Capture the cell that displays the provided text and extract its [X, Y] central coordinate. 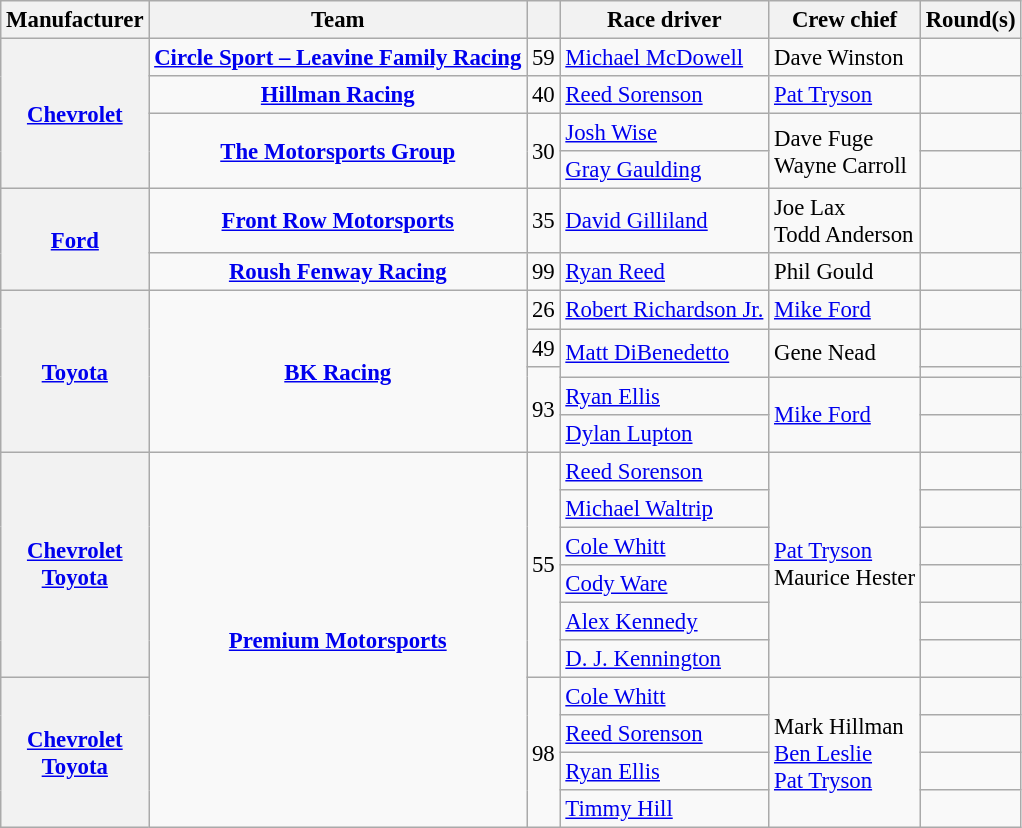
30 [544, 152]
Dave Fuge Wayne Carroll [845, 152]
Gray Gaulding [664, 170]
Front Row Motorsports [338, 222]
Josh Wise [664, 133]
Matt DiBenedetto [664, 353]
Manufacturer [75, 20]
Dave Winston [845, 58]
26 [544, 310]
Ford [75, 240]
Timmy Hill [664, 809]
Robert Richardson Jr. [664, 310]
55 [544, 565]
35 [544, 222]
Chevrolet [75, 114]
Dylan Lupton [664, 433]
BK Racing [338, 372]
93 [544, 409]
Michael McDowell [664, 58]
Pat Tryson [845, 95]
98 [544, 753]
David Gilliland [664, 222]
59 [544, 58]
49 [544, 348]
Joe Lax Todd Anderson [845, 222]
99 [544, 273]
Roush Fenway Racing [338, 273]
Circle Sport – Leavine Family Racing [338, 58]
D. J. Kennington [664, 659]
Hillman Racing [338, 95]
Toyota [75, 372]
Crew chief [845, 20]
Premium Motorsports [338, 640]
Mark Hillman Ben Leslie Pat Tryson [845, 753]
Alex Kennedy [664, 621]
Cody Ware [664, 584]
Pat Tryson Maurice Hester [845, 565]
Ryan Reed [664, 273]
The Motorsports Group [338, 152]
Team [338, 20]
Race driver [664, 20]
Michael Waltrip [664, 509]
Round(s) [970, 20]
40 [544, 95]
Phil Gould [845, 273]
Gene Nead [845, 353]
